Return (X, Y) of the center of cell containing provided text 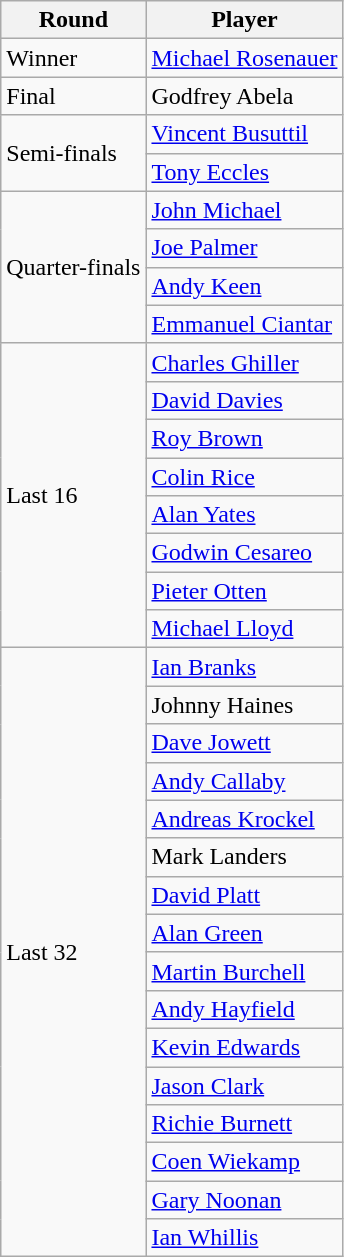
Alan Yates (244, 515)
Last 32 (74, 952)
Mark Landers (244, 857)
Andy Keen (244, 286)
Last 16 (74, 495)
Pieter Otten (244, 591)
Andy Hayfield (244, 1009)
Semi-finals (74, 153)
Jason Clark (244, 1085)
Andreas Krockel (244, 819)
Gary Noonan (244, 1200)
Coen Wiekamp (244, 1162)
Dave Jowett (244, 743)
John Michael (244, 210)
Ian Branks (244, 667)
Emmanuel Ciantar (244, 324)
Tony Eccles (244, 172)
Andy Callaby (244, 781)
Colin Rice (244, 477)
Quarter-finals (74, 267)
Player (244, 20)
David Platt (244, 895)
Godfrey Abela (244, 96)
Godwin Cesareo (244, 553)
Richie Burnett (244, 1124)
Michael Rosenauer (244, 58)
Round (74, 20)
Ian Whillis (244, 1238)
David Davies (244, 400)
Alan Green (244, 933)
Johnny Haines (244, 705)
Kevin Edwards (244, 1047)
Charles Ghiller (244, 362)
Winner (74, 58)
Final (74, 96)
Michael Lloyd (244, 629)
Joe Palmer (244, 248)
Martin Burchell (244, 971)
Vincent Busuttil (244, 134)
Roy Brown (244, 438)
